Identify which cell holds the provided text, then report its [X, Y] central coordinate. 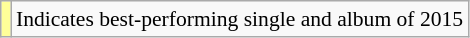
Indicates best-performing single and album of 2015 [240, 19]
